Provide the (X, Y) coordinate of the cell's center where the given text is located.  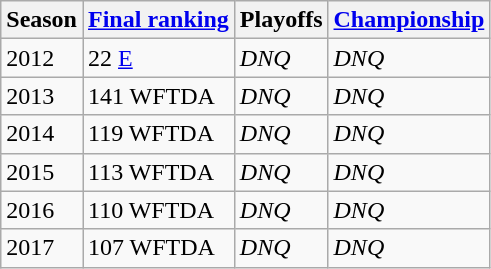
110 WFTDA (158, 210)
107 WFTDA (158, 248)
2014 (42, 134)
2016 (42, 210)
141 WFTDA (158, 96)
113 WFTDA (158, 172)
Final ranking (158, 20)
22 E (158, 58)
Playoffs (281, 20)
2017 (42, 248)
2012 (42, 58)
2015 (42, 172)
Season (42, 20)
Championship (409, 20)
2013 (42, 96)
119 WFTDA (158, 134)
